Output the [X, Y] coordinate of the center of the cell containing the given text.  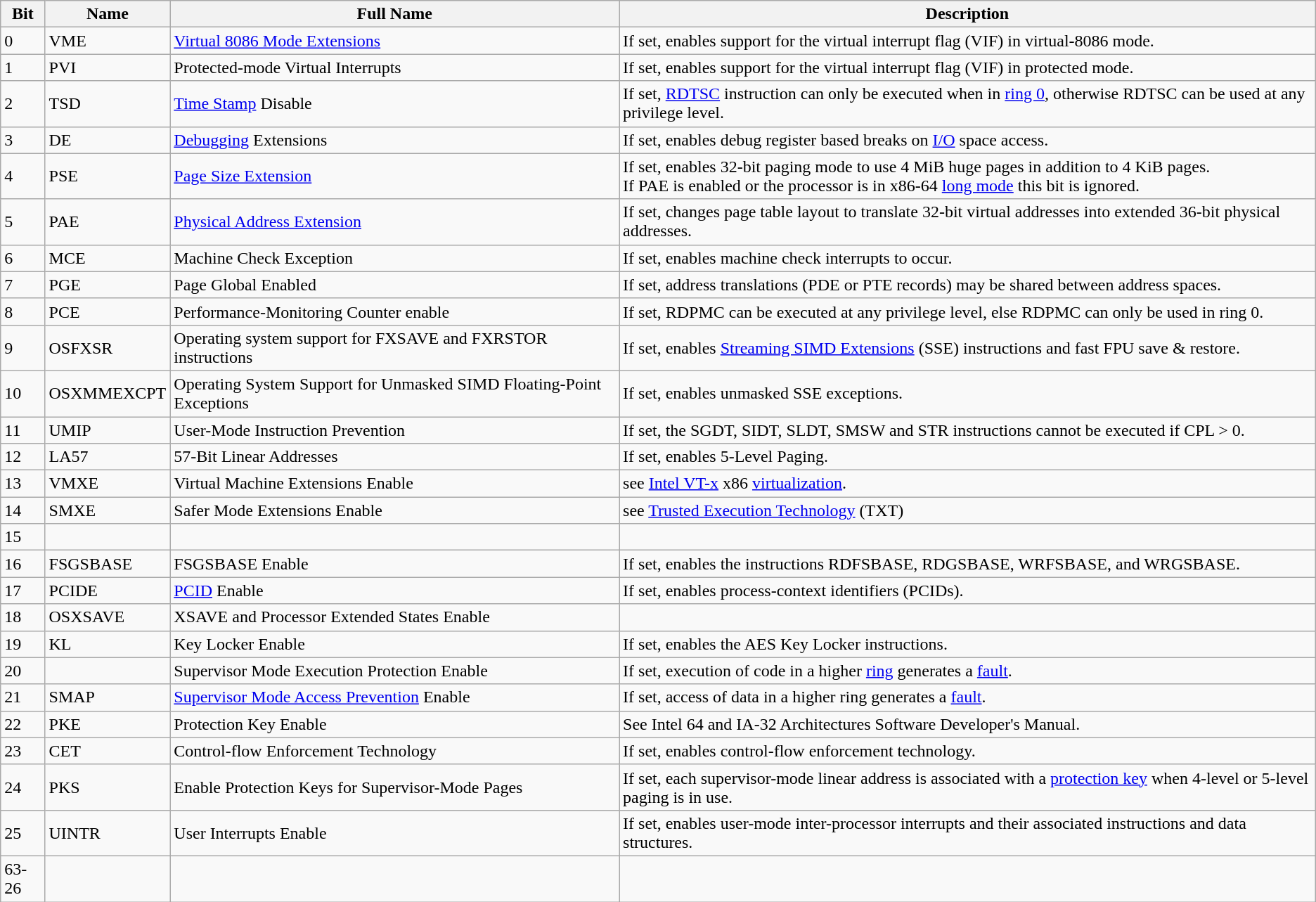
FSGSBASE Enable [395, 564]
Debugging Extensions [395, 140]
15 [22, 537]
Physical Address Extension [395, 222]
Bit [22, 14]
Time Stamp Disable [395, 104]
8 [22, 311]
PKS [108, 787]
LA57 [108, 457]
If set, enables control-flow enforcement technology. [967, 751]
If set, enables machine check interrupts to occur. [967, 258]
Machine Check Exception [395, 258]
Page Size Extension [395, 176]
6 [22, 258]
User Interrupts Enable [395, 832]
Performance-Monitoring Counter enable [395, 311]
Operating system support for FXSAVE and FXRSTOR instructions [395, 347]
Protection Key Enable [395, 724]
Description [967, 14]
24 [22, 787]
UMIP [108, 430]
If set, enables user-mode inter-processor interrupts and their associated instructions and data structures. [967, 832]
Key Locker Enable [395, 644]
OSFXSR [108, 347]
If set, enables the AES Key Locker instructions. [967, 644]
Supervisor Mode Execution Protection Enable [395, 671]
Virtual 8086 Mode Extensions [395, 41]
If set, address translations (PDE or PTE records) may be shared between address spaces. [967, 285]
PCE [108, 311]
See Intel 64 and IA-32 Architectures Software Developer's Manual. [967, 724]
Control-flow Enforcement Technology [395, 751]
5 [22, 222]
2 [22, 104]
19 [22, 644]
Page Global Enabled [395, 285]
If set, enables debug register based breaks on I/O space access. [967, 140]
SMXE [108, 510]
PAE [108, 222]
VME [108, 41]
20 [22, 671]
SMAP [108, 697]
If set, each supervisor-mode linear address is associated with a protection key when 4-level or 5-level paging is in use. [967, 787]
TSD [108, 104]
Full Name [395, 14]
10 [22, 394]
PGE [108, 285]
0 [22, 41]
Operating System Support for Unmasked SIMD Floating-Point Exceptions [395, 394]
12 [22, 457]
16 [22, 564]
3 [22, 140]
11 [22, 430]
18 [22, 617]
Supervisor Mode Access Prevention Enable [395, 697]
If set, RDPMC can be executed at any privilege level, else RDPMC can only be used in ring 0. [967, 311]
If set, enables 5-Level Paging. [967, 457]
If set, enables support for the virtual interrupt flag (VIF) in virtual-8086 mode. [967, 41]
If set, enables Streaming SIMD Extensions (SSE) instructions and fast FPU save & restore. [967, 347]
PCID Enable [395, 591]
see Intel VT-x x86 virtualization. [967, 484]
25 [22, 832]
PKE [108, 724]
If set, enables support for the virtual interrupt flag (VIF) in protected mode. [967, 67]
If set, the SGDT, SIDT, SLDT, SMSW and STR instructions cannot be executed if CPL > 0. [967, 430]
PSE [108, 176]
If set, execution of code in a higher ring generates a fault. [967, 671]
FSGSBASE [108, 564]
User-Mode Instruction Prevention [395, 430]
XSAVE and Processor Extended States Enable [395, 617]
4 [22, 176]
Name [108, 14]
Protected-mode Virtual Interrupts [395, 67]
UINTR [108, 832]
KL [108, 644]
7 [22, 285]
CET [108, 751]
PVI [108, 67]
Safer Mode Extensions Enable [395, 510]
see Trusted Execution Technology (TXT) [967, 510]
9 [22, 347]
PCIDE [108, 591]
If set, RDTSC instruction can only be executed when in ring 0, otherwise RDTSC can be used at any privilege level. [967, 104]
If set, changes page table layout to translate 32-bit virtual addresses into extended 36-bit physical addresses. [967, 222]
OSXMMEXCPT [108, 394]
Enable Protection Keys for Supervisor-Mode Pages [395, 787]
21 [22, 697]
If set, enables unmasked SSE exceptions. [967, 394]
OSXSAVE [108, 617]
If set, access of data in a higher ring generates a fault. [967, 697]
DE [108, 140]
MCE [108, 258]
14 [22, 510]
If set, enables process-context identifiers (PCIDs). [967, 591]
13 [22, 484]
If set, enables the instructions RDFSBASE, RDGSBASE, WRFSBASE, and WRGSBASE. [967, 564]
1 [22, 67]
57-Bit Linear Addresses [395, 457]
Virtual Machine Extensions Enable [395, 484]
VMXE [108, 484]
23 [22, 751]
63-26 [22, 879]
22 [22, 724]
17 [22, 591]
